From the cell containing the given text, extract its center point as [X, Y] coordinate. 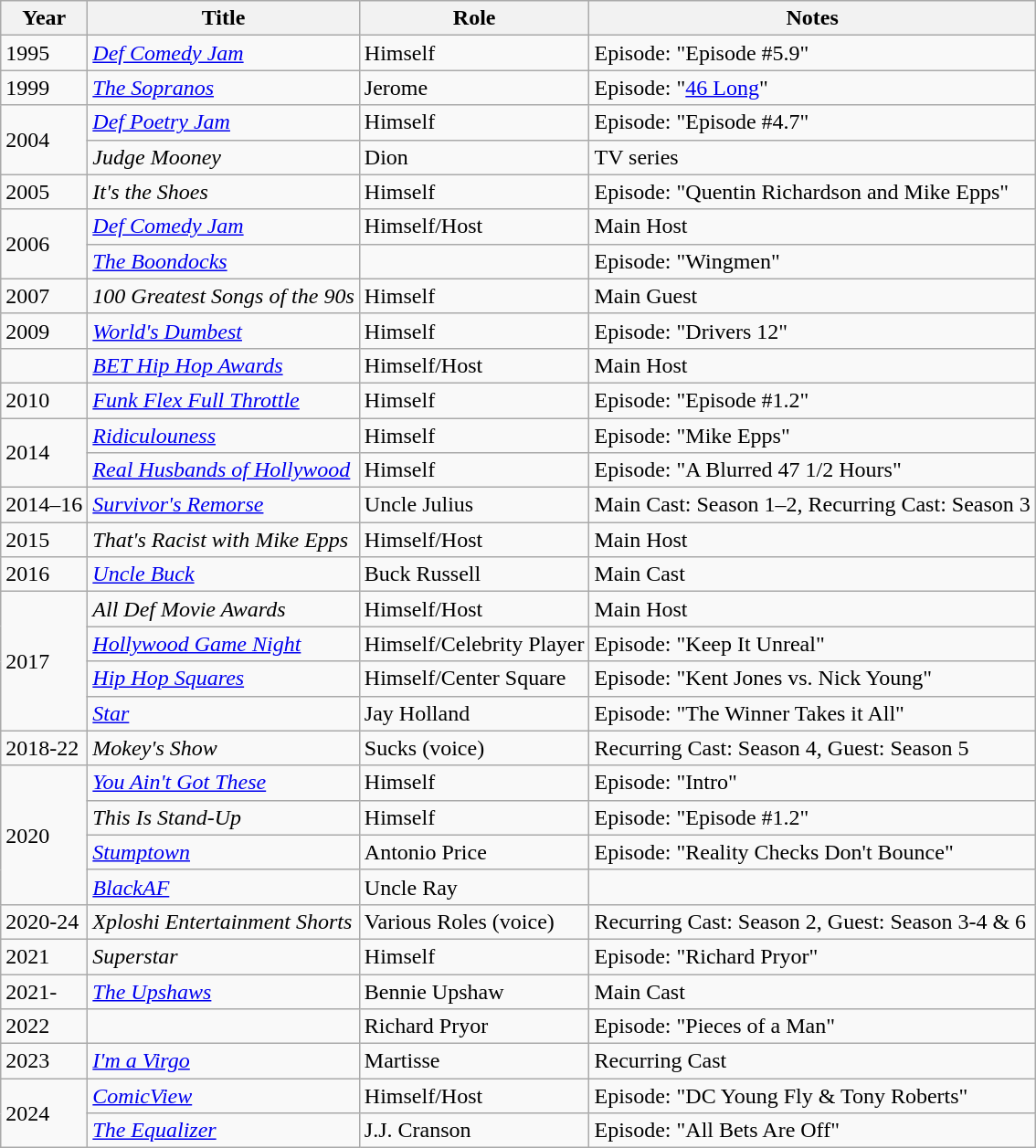
2022 [44, 1027]
Judge Mooney [223, 157]
Jay Holland [474, 713]
Uncle Ray [474, 887]
Ridiculouness [223, 436]
Episode: "Reality Checks Don't Bounce" [812, 852]
Episode: "Intro" [812, 783]
2016 [44, 574]
Real Husbands of Hollywood [223, 470]
Year [44, 18]
2021 [44, 956]
Def Poetry Jam [223, 122]
BlackAF [223, 887]
Antonio Price [474, 852]
ComicView [223, 1096]
The Sopranos [223, 88]
1999 [44, 88]
Episode: "Mike Epps" [812, 436]
Sucks (voice) [474, 748]
Recurring Cast [812, 1061]
World's Dumbest [223, 331]
Episode: "Quentin Richardson and Mike Epps" [812, 192]
Role [474, 18]
Himself/Center Square [474, 679]
2009 [44, 331]
BET Hip Hop Awards [223, 365]
The Equalizer [223, 1131]
Various Roles (voice) [474, 922]
That's Racist with Mike Epps [223, 540]
2004 [44, 140]
Stumptown [223, 852]
Episode: "DC Young Fly & Tony Roberts" [812, 1096]
Episode: "The Winner Takes it All" [812, 713]
The Upshaws [223, 991]
Xploshi Entertainment Shorts [223, 922]
Himself/Celebrity Player [474, 644]
Martisse [474, 1061]
2014–16 [44, 505]
Episode: "Episode #5.9" [812, 53]
Main Cast: Season 1–2, Recurring Cast: Season 3 [812, 505]
Episode: "Keep It Unreal" [812, 644]
2020 [44, 835]
Episode: "Richard Pryor" [812, 956]
2010 [44, 400]
J.J. Cranson [474, 1131]
2020-24 [44, 922]
Hollywood Game Night [223, 644]
Buck Russell [474, 574]
Richard Pryor [474, 1027]
Episode: "Wingmen" [812, 261]
Episode: "Episode #4.7" [812, 122]
Episode: "Drivers 12" [812, 331]
Dion [474, 157]
Episode: "46 Long" [812, 88]
I'm a Virgo [223, 1061]
Episode: "Kent Jones vs. Nick Young" [812, 679]
2024 [44, 1113]
Episode: "Pieces of a Man" [812, 1027]
All Def Movie Awards [223, 609]
Hip Hop Squares [223, 679]
Main Guest [812, 296]
Episode: "All Bets Are Off" [812, 1131]
Recurring Cast: Season 4, Guest: Season 5 [812, 748]
TV series [812, 157]
Superstar [223, 956]
Notes [812, 18]
The Boondocks [223, 261]
Recurring Cast: Season 2, Guest: Season 3-4 & 6 [812, 922]
It's the Shoes [223, 192]
2018-22 [44, 748]
1995 [44, 53]
Uncle Julius [474, 505]
2006 [44, 244]
Episode: "A Blurred 47 1/2 Hours" [812, 470]
Title [223, 18]
2014 [44, 453]
2021- [44, 991]
2023 [44, 1061]
You Ain't Got These [223, 783]
Jerome [474, 88]
Bennie Upshaw [474, 991]
Funk Flex Full Throttle [223, 400]
Star [223, 713]
2007 [44, 296]
100 Greatest Songs of the 90s [223, 296]
Survivor's Remorse [223, 505]
Mokey's Show [223, 748]
2015 [44, 540]
Uncle Buck [223, 574]
This Is Stand-Up [223, 817]
2017 [44, 661]
2005 [44, 192]
